Scan for the cell matching the given text and deliver its (X, Y) coordinate at center. 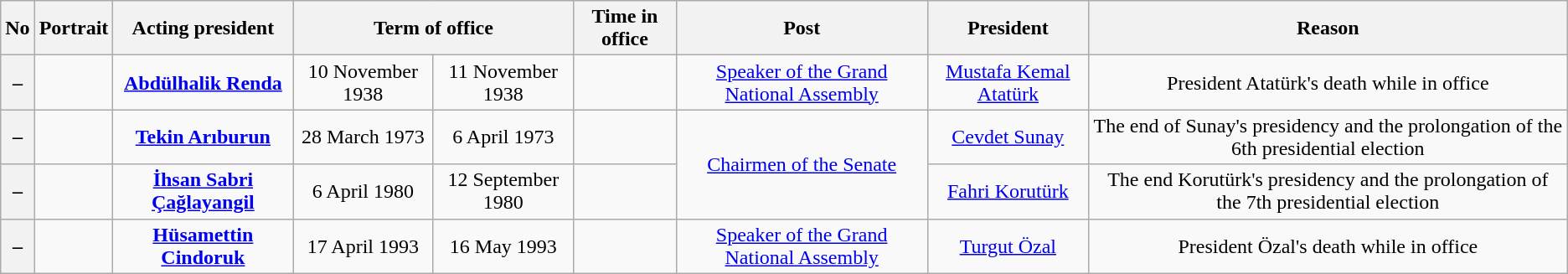
President Özal's death while in office (1328, 246)
Fahri Korutürk (1008, 191)
17 April 1993 (364, 246)
İhsan Sabri Çağlayangil (203, 191)
Time in office (625, 28)
Portrait (74, 28)
6 April 1980 (364, 191)
11 November 1938 (503, 82)
The end of Sunay's presidency and the prolongation of the 6th presidential election (1328, 137)
6 April 1973 (503, 137)
Acting president (203, 28)
Tekin Arıburun (203, 137)
Hüsamettin Cindoruk (203, 246)
Reason (1328, 28)
Chairmen of the Senate (802, 164)
Turgut Özal (1008, 246)
Abdülhalik Renda (203, 82)
No (18, 28)
10 November 1938 (364, 82)
President Atatürk's death while in office (1328, 82)
16 May 1993 (503, 246)
28 March 1973 (364, 137)
Mustafa Kemal Atatürk (1008, 82)
Post (802, 28)
Term of office (434, 28)
12 September 1980 (503, 191)
President (1008, 28)
The end Korutürk's presidency and the prolongation of the 7th presidential election (1328, 191)
Cevdet Sunay (1008, 137)
